Identify which cell holds the provided text, then report its [X, Y] central coordinate. 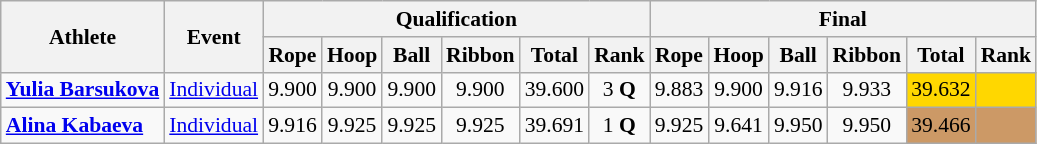
39.466 [940, 126]
9.933 [868, 90]
Alina Kabaeva [83, 126]
Event [214, 36]
39.632 [940, 90]
Final [844, 19]
39.691 [554, 126]
39.600 [554, 90]
3 Q [620, 90]
1 Q [620, 126]
Qualification [456, 19]
9.641 [738, 126]
9.883 [680, 90]
Yulia Barsukova [83, 90]
Athlete [83, 36]
